Scan for the cell matching the given text and deliver its (X, Y) coordinate at center. 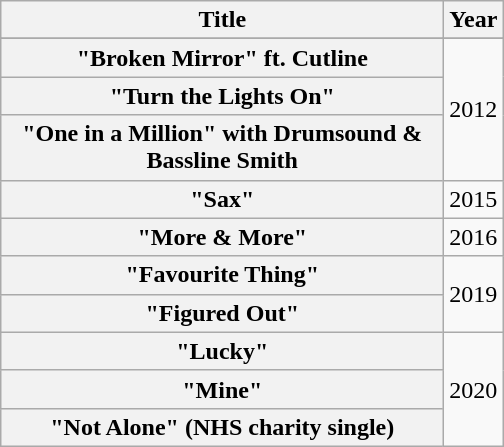
"More & More" (222, 237)
2019 (474, 294)
"Lucky" (222, 351)
2012 (474, 110)
"Figured Out" (222, 313)
"Broken Mirror" ft. Cutline (222, 58)
2020 (474, 389)
"Not Alone" (NHS charity single) (222, 427)
Title (222, 20)
"One in a Million" with Drumsound & Bassline Smith (222, 148)
"Sax" (222, 199)
2015 (474, 199)
"Turn the Lights On" (222, 96)
"Mine" (222, 389)
2016 (474, 237)
Year (474, 20)
"Favourite Thing" (222, 275)
